From the cell containing the given text, extract its center point as [x, y] coordinate. 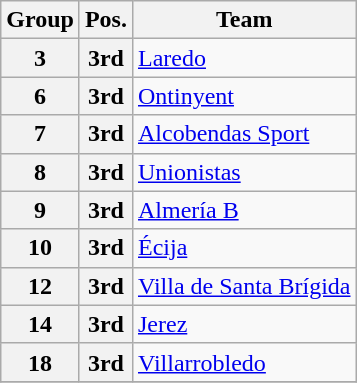
7 [40, 134]
Villa de Santa Brígida [244, 286]
Pos. [106, 20]
12 [40, 286]
10 [40, 248]
Unionistas [244, 172]
Group [40, 20]
Jerez [244, 324]
Alcobendas Sport [244, 134]
Laredo [244, 58]
18 [40, 362]
6 [40, 96]
Almería B [244, 210]
8 [40, 172]
3 [40, 58]
14 [40, 324]
Ontinyent [244, 96]
Villarrobledo [244, 362]
Écija [244, 248]
Team [244, 20]
9 [40, 210]
